Output the (X, Y) coordinate of the center of the cell containing the given text.  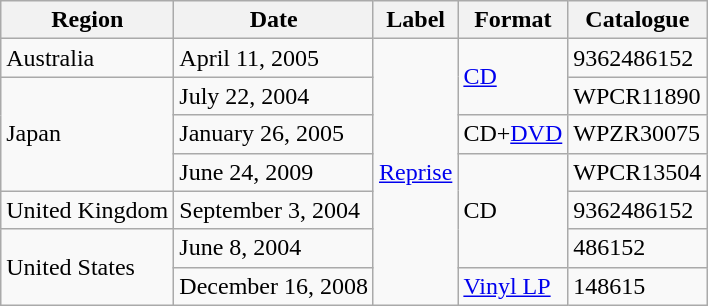
WPCR13504 (638, 172)
September 3, 2004 (274, 210)
June 24, 2009 (274, 172)
WPCR11890 (638, 96)
United Kingdom (88, 210)
Japan (88, 134)
Vinyl LP (513, 286)
Date (274, 20)
Label (415, 20)
486152 (638, 248)
Catalogue (638, 20)
June 8, 2004 (274, 248)
Reprise (415, 172)
Format (513, 20)
April 11, 2005 (274, 58)
CD+DVD (513, 134)
Region (88, 20)
148615 (638, 286)
July 22, 2004 (274, 96)
December 16, 2008 (274, 286)
January 26, 2005 (274, 134)
Australia (88, 58)
WPZR30075 (638, 134)
United States (88, 267)
